Extract the [x, y] coordinate from the center of the cell holding the provided text.  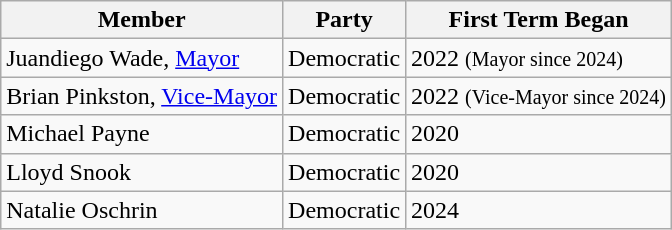
Natalie Oschrin [142, 210]
Party [344, 20]
First Term Began [539, 20]
Michael Payne [142, 134]
2022 (Vice-Mayor since 2024) [539, 96]
Juandiego Wade, Mayor [142, 58]
2022 (Mayor since 2024) [539, 58]
Brian Pinkston, Vice-Mayor [142, 96]
Lloyd Snook [142, 172]
2024 [539, 210]
Member [142, 20]
